Find where the given text appears and provide that cell's center as (X, Y) coordinate. 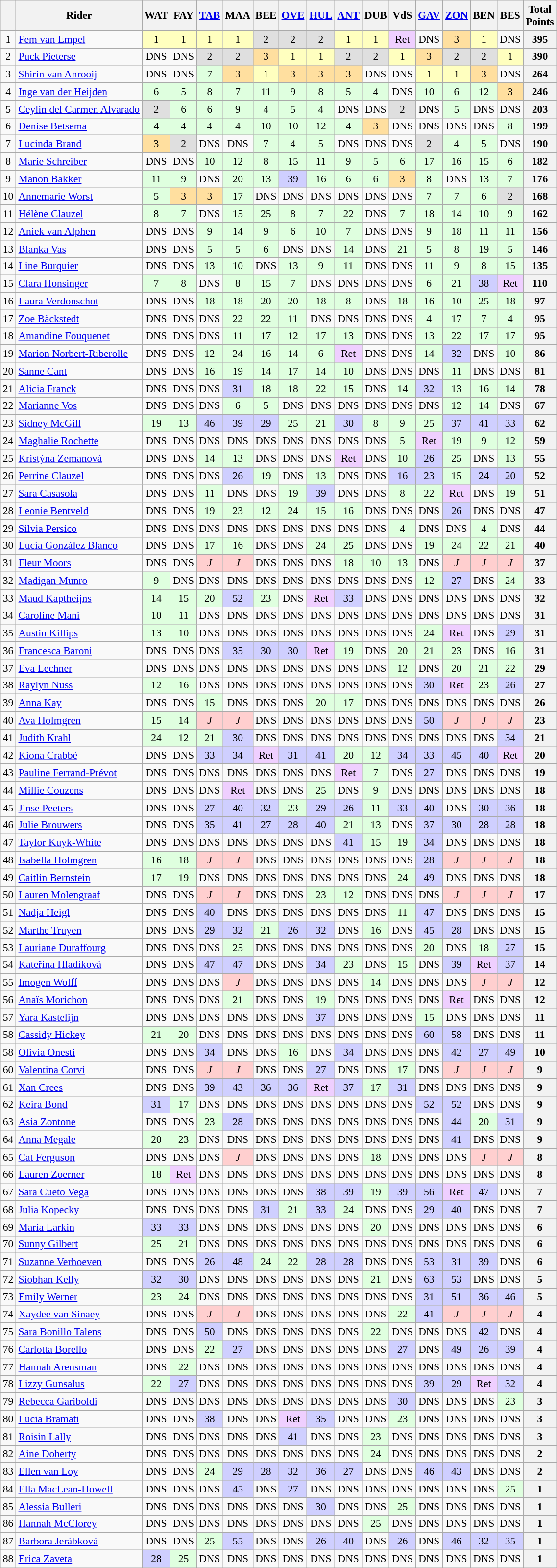
Imogen Wolff (79, 983)
Asia Zontone (79, 1122)
Lauren Molengraaf (79, 895)
Sara Casasola (79, 494)
TotalPoints (540, 16)
MAA (238, 16)
Julia Kopecky (79, 1210)
Judith Krahl (79, 738)
182 (540, 162)
65 (8, 1157)
Lucia Bramati (79, 1419)
68 (8, 1210)
88 (8, 1559)
Jinse Peeters (79, 808)
Fleur Moors (79, 563)
Shirin van Anrooij (79, 75)
Sara Bonillo Talens (79, 1332)
59 (540, 441)
Marianne Vos (79, 406)
77 (8, 1367)
72 (8, 1280)
Kateřina Hladíková (79, 965)
Sidney McGill (79, 424)
Marie Schreiber (79, 162)
Maria Larkin (79, 1227)
BEE (266, 16)
WAT (156, 16)
Laura Verdonschot (79, 302)
Marion Norbert-Riberolle (79, 354)
Maghalie Rochette (79, 441)
Rebecca Gariboldi (79, 1402)
Raylyn Nuss (79, 685)
Ceylin del Carmen Alvarado (79, 109)
Lucía González Blanco (79, 546)
Lizzy Gunsalus (79, 1384)
190 (540, 144)
Amandine Fouquenet (79, 336)
Hannah McClorey (79, 1524)
74 (8, 1315)
135 (540, 266)
Millie Couzens (79, 790)
Hélène Clauzel (79, 214)
Julie Brouwers (79, 825)
83 (8, 1472)
390 (540, 57)
DUB (376, 16)
246 (540, 92)
75 (8, 1332)
57 (8, 1017)
Carlotta Borello (79, 1349)
85 (8, 1507)
69 (8, 1227)
Caroline Mani (79, 616)
Francesca Baroni (79, 651)
156 (540, 231)
Annemarie Worst (79, 197)
Sunny Gilbert (79, 1244)
71 (8, 1262)
Puck Pieterse (79, 57)
BEN (484, 16)
Taylor Kuyk-White (79, 843)
162 (540, 214)
ZON (457, 16)
176 (540, 179)
Maud Kaptheijns (79, 598)
Sara Cueto Vega (79, 1192)
Leonie Bentveld (79, 511)
Keira Bond (79, 1105)
Kiona Crabbé (79, 756)
Anna Kay (79, 703)
BES (510, 16)
Denise Betsema (79, 126)
110 (540, 284)
66 (8, 1175)
264 (540, 75)
70 (8, 1244)
Sanne Cant (79, 371)
Ava Holmgren (79, 721)
Perrine Clauzel (79, 476)
Marthe Truyen (79, 930)
Cassidy Hickey (79, 1035)
Olivia Onesti (79, 1053)
Madigan Munro (79, 581)
Isabella Holmgren (79, 860)
54 (8, 965)
OVE (293, 16)
Kristýna Zemanová (79, 458)
Caitlin Bernstein (79, 878)
Lauren Zoerner (79, 1175)
Fem van Empel (79, 39)
Pauline Ferrand-Prévot (79, 773)
GAV (429, 16)
76 (8, 1349)
ANT (348, 16)
Inge van der Heijden (79, 92)
Aniek van Alphen (79, 231)
168 (540, 197)
Barbora Jerábková (79, 1542)
84 (8, 1489)
Emily Werner (79, 1297)
Eva Lechner (79, 668)
Alicia Franck (79, 389)
Silvia Persico (79, 529)
Siobhan Kelly (79, 1280)
Erica Zaveta (79, 1559)
Valentina Corvi (79, 1070)
Austin Killips (79, 633)
80 (8, 1419)
FAY (183, 16)
Lucinda Brand (79, 144)
Yara Kastelijn (79, 1017)
82 (8, 1454)
Cat Ferguson (79, 1157)
Xaydee van Sinaey (79, 1315)
Hannah Arensman (79, 1367)
Zoe Bäckstedt (79, 319)
203 (540, 109)
73 (8, 1297)
Alessia Bulleri (79, 1507)
61 (8, 1087)
Manon Bakker (79, 179)
Ella MacLean-Howell (79, 1489)
Clara Honsinger (79, 284)
Lauriane Duraffourg (79, 948)
TAB (210, 16)
64 (8, 1140)
Suzanne Verhoeven (79, 1262)
395 (540, 39)
199 (540, 126)
Ellen van Loy (79, 1472)
79 (8, 1402)
Blanka Vas (79, 249)
Anna Megale (79, 1140)
Anaïs Morichon (79, 1000)
Xan Crees (79, 1087)
Nadja Heigl (79, 913)
97 (540, 302)
87 (8, 1542)
Line Burquier (79, 266)
Rider (79, 16)
HUL (320, 16)
Aine Doherty (79, 1454)
Roisin Lally (79, 1437)
VdS (403, 16)
146 (540, 249)
